Search for the cell housing the specified text and yield its (X, Y) center coordinate. 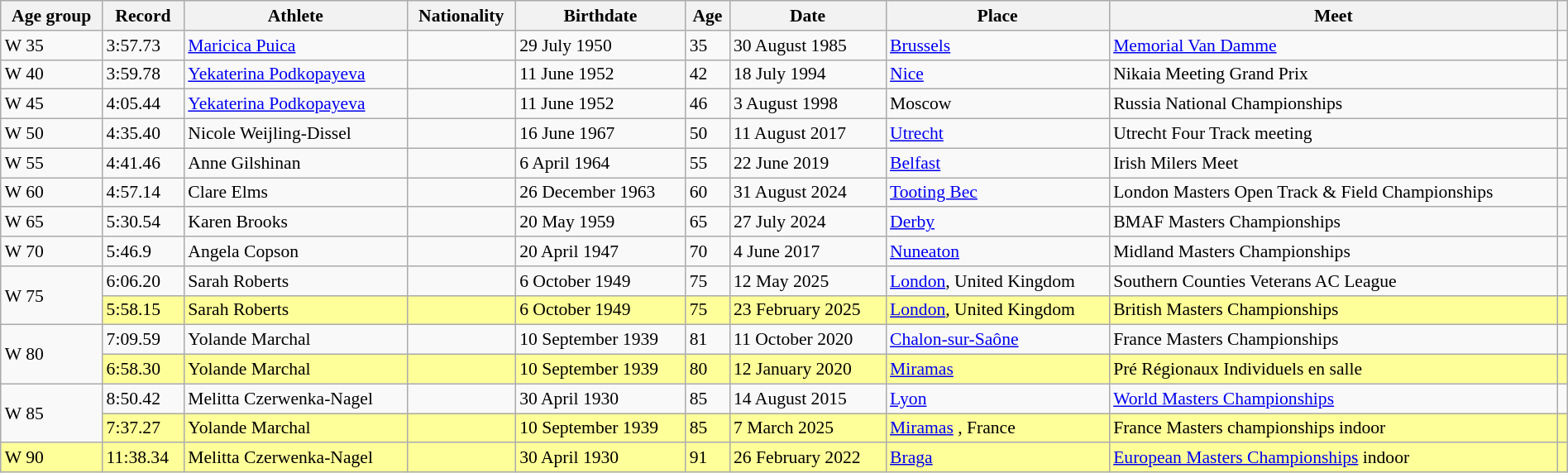
Nuneaton (997, 251)
W 90 (51, 458)
42 (708, 74)
W 65 (51, 222)
11 August 2017 (807, 134)
Midland Masters Championships (1333, 251)
Birthdate (600, 16)
W 45 (51, 104)
60 (708, 193)
50 (708, 134)
Maricica Puica (295, 45)
7:09.59 (144, 340)
65 (708, 222)
W 80 (51, 354)
11:38.34 (144, 458)
22 June 2019 (807, 163)
16 June 1967 (600, 134)
11 October 2020 (807, 340)
Date (807, 16)
BMAF Masters Championships (1333, 222)
Memorial Van Damme (1333, 45)
4:35.40 (144, 134)
Place (997, 16)
5:58.15 (144, 310)
British Masters Championships (1333, 310)
Anne Gilshinan (295, 163)
Record (144, 16)
Brussels (997, 45)
81 (708, 340)
23 February 2025 (807, 310)
12 May 2025 (807, 281)
35 (708, 45)
London Masters Open Track & Field Championships (1333, 193)
W 50 (51, 134)
6:06.20 (144, 281)
Angela Copson (295, 251)
30 August 1985 (807, 45)
3:57.73 (144, 45)
3:59.78 (144, 74)
Southern Counties Veterans AC League (1333, 281)
6 April 1964 (600, 163)
Clare Elms (295, 193)
Belfast (997, 163)
Moscow (997, 104)
27 July 2024 (807, 222)
Utrecht Four Track meeting (1333, 134)
France Masters Championships (1333, 340)
Chalon-sur-Saône (997, 340)
8:50.42 (144, 399)
Nice (997, 74)
Age group (51, 16)
29 July 1950 (600, 45)
26 February 2022 (807, 458)
20 May 1959 (600, 222)
Lyon (997, 399)
4:05.44 (144, 104)
80 (708, 370)
3 August 1998 (807, 104)
W 60 (51, 193)
5:30.54 (144, 222)
World Masters Championships (1333, 399)
Irish Milers Meet (1333, 163)
Nationality (461, 16)
W 75 (51, 296)
Miramas , France (997, 428)
Nicole Weijling-Dissel (295, 134)
Athlete (295, 16)
W 70 (51, 251)
W 55 (51, 163)
Age (708, 16)
4:41.46 (144, 163)
Utrecht (997, 134)
18 July 1994 (807, 74)
4 June 2017 (807, 251)
7:37.27 (144, 428)
31 August 2024 (807, 193)
Karen Brooks (295, 222)
55 (708, 163)
46 (708, 104)
20 April 1947 (600, 251)
4:57.14 (144, 193)
France Masters championships indoor (1333, 428)
Miramas (997, 370)
6:58.30 (144, 370)
Nikaia Meeting Grand Prix (1333, 74)
Pré Régionaux Individuels en salle (1333, 370)
70 (708, 251)
Derby (997, 222)
12 January 2020 (807, 370)
26 December 1963 (600, 193)
Braga (997, 458)
European Masters Championships indoor (1333, 458)
Meet (1333, 16)
W 40 (51, 74)
5:46.9 (144, 251)
W 85 (51, 413)
Russia National Championships (1333, 104)
91 (708, 458)
14 August 2015 (807, 399)
Tooting Bec (997, 193)
W 35 (51, 45)
7 March 2025 (807, 428)
